Detect which cell encompasses the target text, then output its [X, Y] center coordinate. 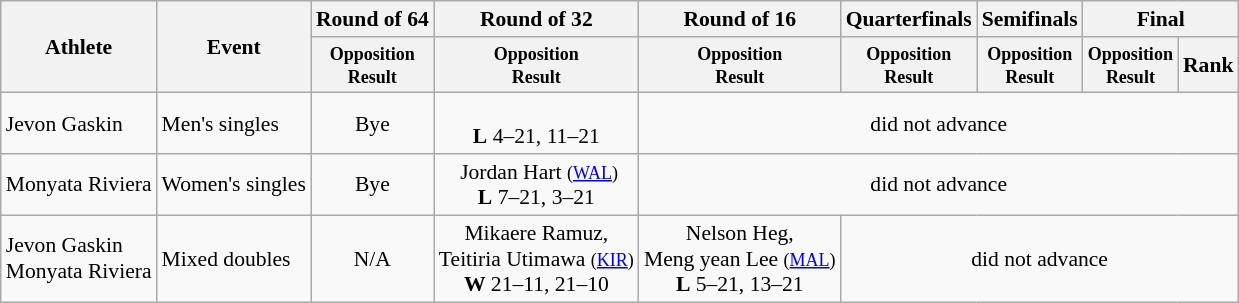
Jevon GaskinMonyata Riviera [79, 258]
Jevon Gaskin [79, 124]
Round of 64 [372, 19]
Quarterfinals [909, 19]
Monyata Riviera [79, 184]
Round of 16 [740, 19]
Women's singles [234, 184]
Rank [1208, 65]
Men's singles [234, 124]
Athlete [79, 47]
L 4–21, 11–21 [536, 124]
Mikaere Ramuz,Teitiria Utimawa (KIR)W 21–11, 21–10 [536, 258]
Mixed doubles [234, 258]
Round of 32 [536, 19]
Jordan Hart (WAL)L 7–21, 3–21 [536, 184]
Nelson Heg,Meng yean Lee (MAL)L 5–21, 13–21 [740, 258]
N/A [372, 258]
Event [234, 47]
Final [1161, 19]
Semifinals [1030, 19]
